Return the (x, y) coordinate for the center point of the cell that contains the specified text.  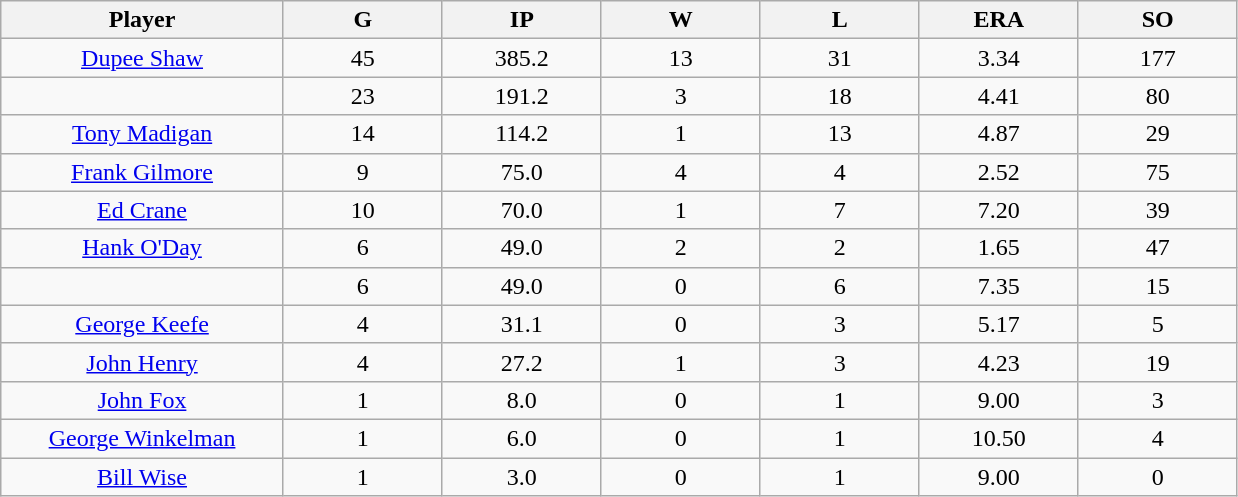
Player (142, 20)
27.2 (522, 362)
80 (1158, 96)
George Winkelman (142, 438)
45 (362, 58)
George Keefe (142, 324)
114.2 (522, 134)
9 (362, 172)
Dupee Shaw (142, 58)
SO (1158, 20)
23 (362, 96)
31.1 (522, 324)
29 (1158, 134)
Frank Gilmore (142, 172)
3.34 (998, 58)
8.0 (522, 400)
2.52 (998, 172)
10 (362, 210)
L (840, 20)
47 (1158, 248)
70.0 (522, 210)
385.2 (522, 58)
Ed Crane (142, 210)
3.0 (522, 477)
4.87 (998, 134)
75 (1158, 172)
Tony Madigan (142, 134)
18 (840, 96)
191.2 (522, 96)
5.17 (998, 324)
Hank O'Day (142, 248)
39 (1158, 210)
7 (840, 210)
7.35 (998, 286)
G (362, 20)
7.20 (998, 210)
75.0 (522, 172)
19 (1158, 362)
10.50 (998, 438)
14 (362, 134)
ERA (998, 20)
177 (1158, 58)
15 (1158, 286)
1.65 (998, 248)
IP (522, 20)
John Henry (142, 362)
5 (1158, 324)
John Fox (142, 400)
W (680, 20)
4.41 (998, 96)
6.0 (522, 438)
4.23 (998, 362)
31 (840, 58)
Bill Wise (142, 477)
